Provide the [X, Y] coordinate of the cell's center where the given text is located.  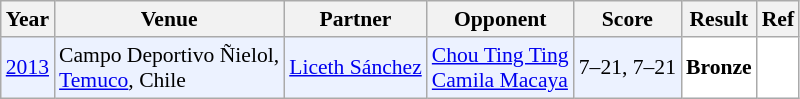
Ref [778, 19]
7–21, 7–21 [628, 68]
2013 [28, 68]
Score [628, 19]
Chou Ting Ting Camila Macaya [500, 68]
Result [719, 19]
Partner [356, 19]
Liceth Sánchez [356, 68]
Opponent [500, 19]
Year [28, 19]
Venue [169, 19]
Campo Deportivo Ñielol,Temuco, Chile [169, 68]
Bronze [719, 68]
